Return the (x, y) coordinate for the center point of the cell that contains the specified text.  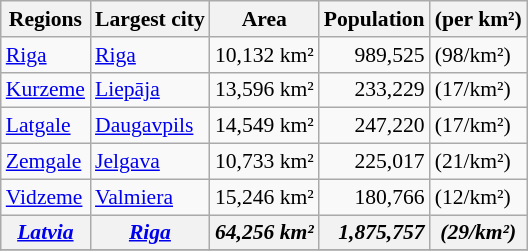
14,549 km² (264, 126)
13,596 km² (264, 90)
1,875,757 (374, 233)
Vidzeme (46, 197)
Zemgale (46, 162)
Kurzeme (46, 90)
(12/km²) (478, 197)
(per km²) (478, 19)
(29/km²) (478, 233)
Regions (46, 19)
Jelgava (150, 162)
Area (264, 19)
64,256 km² (264, 233)
Latvia (46, 233)
10,132 km² (264, 55)
(21/km²) (478, 162)
180,766 (374, 197)
247,220 (374, 126)
Largest city (150, 19)
Valmiera (150, 197)
Liepāja (150, 90)
Daugavpils (150, 126)
15,246 km² (264, 197)
989,525 (374, 55)
225,017 (374, 162)
Population (374, 19)
10,733 km² (264, 162)
(98/km²) (478, 55)
Latgale (46, 126)
233,229 (374, 90)
